Provide the (X, Y) coordinate of the cell's center where the given text is located.  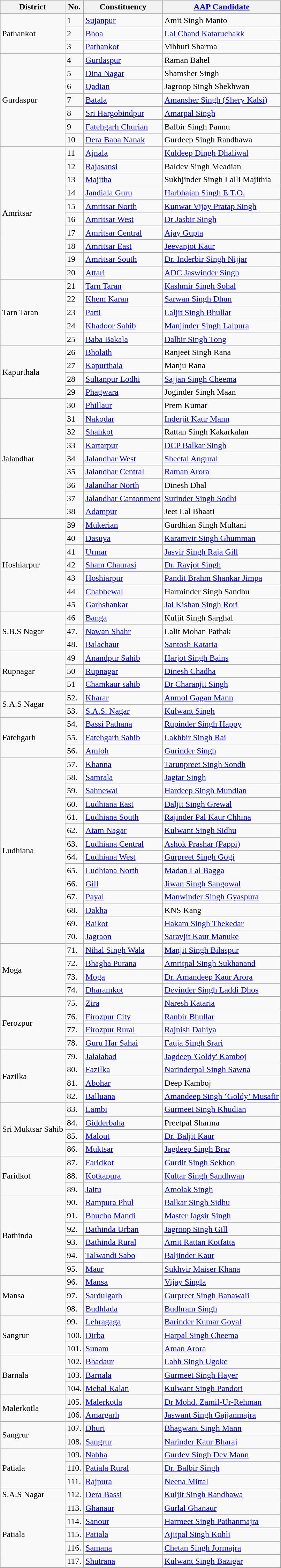
Bholath (123, 352)
Ghanaur (123, 1508)
Sanour (123, 1521)
116. (74, 1548)
Amarpal Singh (222, 113)
Jalandhar Cantonment (123, 498)
Phagwara (123, 392)
51 (74, 684)
Labh Singh Ugoke (222, 1362)
Kotkapura (123, 1176)
Abohar (123, 1083)
Dera Baba Nanak (123, 140)
90. (74, 1202)
38 (74, 512)
2 (74, 34)
Devinder Singh Laddi Dhos (222, 990)
Ranjeet Singh Rana (222, 352)
24 (74, 326)
Gurpreet Singh Banawali (222, 1295)
31 (74, 419)
93. (74, 1242)
Amritpal Singh Sukhanand (222, 963)
Gurdhian Singh Multani (222, 525)
63. (74, 844)
117. (74, 1561)
Jagtar Singh (222, 777)
80. (74, 1070)
12 (74, 166)
112. (74, 1495)
Manju Rana (222, 365)
10 (74, 140)
83. (74, 1109)
Sukhvir Maiser Khana (222, 1269)
Joginder Singh Maan (222, 392)
Ajnala (123, 153)
Anandpur Sahib (123, 658)
Sukhjinder Singh Lalli Majithia (222, 180)
42 (74, 565)
89. (74, 1189)
Sahnewal (123, 790)
Amritsar (33, 213)
44 (74, 592)
Malout (123, 1136)
Harmeet Singh Pathanmajra (222, 1521)
Amloh (123, 751)
95. (74, 1269)
Ajay Gupta (222, 233)
Jagdeep Singh Brar (222, 1149)
Dera Bassi (123, 1495)
Sheetal Angural (222, 459)
Qadian (123, 87)
Dirba (123, 1335)
Amritsar South (123, 259)
Ferozpur (33, 1023)
Sujanpur (123, 20)
77. (74, 1030)
Chabbewal (123, 592)
Lakhbir Singh Rai (222, 737)
DCP Balkar Singh (222, 445)
Narinder Kaur Bharaj (222, 1442)
Raikot (123, 923)
104. (74, 1388)
48. (74, 645)
AAP Candidate (222, 7)
Jeet Lal Bhaati (222, 512)
92. (74, 1229)
Vijay Singla (222, 1282)
5 (74, 73)
Sarwan Singh Dhun (222, 299)
32 (74, 432)
Bathinda Urban (123, 1229)
40 (74, 538)
65. (74, 870)
Ashok Prashar (Pappi) (222, 844)
100. (74, 1335)
60. (74, 804)
Raman Arora (222, 472)
Lambi (123, 1109)
Vibhuti Sharma (222, 47)
Gidderbaha (123, 1123)
Balkar Singh Sidhu (222, 1202)
Samana (123, 1548)
Jalandhar (33, 459)
Patti (123, 312)
Kuljit Singh Randhawa (222, 1495)
Dr. Inderbir Singh Nijjar (222, 259)
Khadoor Sahib (123, 326)
Laljit Singh Bhullar (222, 312)
Harpal Singh Cheema (222, 1335)
Preetpal Sharma (222, 1123)
18 (74, 246)
Constituency (123, 7)
Adampur (123, 512)
Harjot Singh Bains (222, 658)
Dharamkot (123, 990)
Dr Mohd. Zamil-Ur-Rehman (222, 1402)
Kulwant Singh Bazigar (222, 1561)
53. (74, 711)
111. (74, 1481)
Madan Lal Bagga (222, 870)
Bhagwant Singh Mann (222, 1428)
Anmol Gagan Mann (222, 698)
Fatehgarh Sahib (123, 737)
Bhagha Purana (123, 963)
Khem Karan (123, 299)
Jiwan Singh Sangowal (222, 884)
Amansher Singh (Shery Kalsi) (222, 100)
Rupinder Singh Happy (222, 724)
Sardulgarh (123, 1295)
Surinder Singh Sodhi (222, 498)
Jagdeep 'Goldy' Kamboj (222, 1056)
Neena Mittal (222, 1481)
Manjit Singh Bilaspur (222, 950)
26 (74, 352)
Deep Kamboj (222, 1083)
Garhshankar (123, 605)
43 (74, 578)
107. (74, 1428)
Firozpur Rural (123, 1030)
Rajasansi (123, 166)
20 (74, 273)
Gurinder Singh (222, 751)
Jalalabad (123, 1056)
70. (74, 937)
Amandeep Singh ‘Goldy’ Musafir (222, 1096)
Gurpreet Singh Gogi (222, 857)
Amritsar West (123, 220)
106. (74, 1415)
Firozpur City (123, 1017)
Rajinder Pal Kaur Chhina (222, 817)
Jaswant Singh Gajjanmajra (222, 1415)
Ludhiana East (123, 804)
Sunam (123, 1348)
102. (74, 1362)
25 (74, 339)
Nihal Singh Wala (123, 950)
Bhoa (123, 34)
Harbhajan Singh E.T.O. (222, 193)
Daljit Singh Grewal (222, 804)
58. (74, 777)
1 (74, 20)
Atam Nagar (123, 831)
56. (74, 751)
105. (74, 1402)
Lalit Mohan Pathak (222, 631)
Kharar (123, 698)
62. (74, 831)
27 (74, 365)
Chamkaur sahib (123, 684)
84. (74, 1123)
Kashmir Singh Sohal (222, 286)
Fauja Singh Srari (222, 1043)
Fatehgarh Churian (123, 126)
Amritsar East (123, 246)
Rattan Singh Kakarkalan (222, 432)
Phillaur (123, 406)
Gill (123, 884)
Bathinda (33, 1235)
Maur (123, 1269)
33 (74, 445)
Balluana (123, 1096)
Payal (123, 897)
Urmar (123, 551)
Gurdit Singh Sekhon (222, 1162)
Kuldeep Dingh Dhaliwal (222, 153)
Sri Hargobindpur (123, 113)
Rajpura (123, 1481)
Gurmeet Singh Khudian (222, 1109)
Dalbir Singh Tong (222, 339)
Samrala (123, 777)
88. (74, 1176)
22 (74, 299)
41 (74, 551)
S.A.S. Nagar (123, 711)
Harminder Singh Sandhu (222, 592)
Saravjit Kaur Manuke (222, 937)
Kulwant Singh Pandori (222, 1388)
Budhram Singh (222, 1309)
Nawan Shahr (123, 631)
Banga (123, 618)
72. (74, 963)
Pandit Brahm Shankar Jimpa (222, 578)
Attari (123, 273)
Guru Har Sahai (123, 1043)
Fatehgarh (33, 737)
Naresh Kataria (222, 1003)
19 (74, 259)
81. (74, 1083)
District (33, 7)
82. (74, 1096)
6 (74, 87)
59. (74, 790)
49 (74, 658)
Sham Chaurasi (123, 565)
Barinder Kumar Goyal (222, 1322)
ADC Jaswinder Singh (222, 273)
103. (74, 1375)
Batala (123, 100)
64. (74, 857)
Budhlada (123, 1309)
Jasvir Singh Raja Gill (222, 551)
Kunwar Vijay Pratap Singh (222, 206)
Amritsar North (123, 206)
13 (74, 180)
Majitha (123, 180)
Dakha (123, 910)
Nabha (123, 1455)
Baljinder Kaur (222, 1256)
110. (74, 1468)
Rajnish Dahiya (222, 1030)
Rampura Phul (123, 1202)
Dr. Baljit Kaur (222, 1136)
55. (74, 737)
30 (74, 406)
Kulwant Singh Sidhu (222, 831)
50 (74, 671)
Santosh Kataria (222, 645)
11 (74, 153)
Kultar Singh Sandhwan (222, 1176)
57. (74, 764)
Manjinder Singh Lalpura (222, 326)
Amit Singh Manto (222, 20)
109. (74, 1455)
Nakodar (123, 419)
52. (74, 698)
Manwinder Singh Gyaspura (222, 897)
115. (74, 1534)
Mukerian (123, 525)
Shamsher Singh (222, 73)
S.B.S Nagar (33, 631)
Ludhiana South (123, 817)
Aman Arora (222, 1348)
Baba Bakala (123, 339)
76. (74, 1017)
Ranbir Bhullar (222, 1017)
69. (74, 923)
Hardeep Singh Mundian (222, 790)
Mehal Kalan (123, 1388)
Patiala Rural (123, 1468)
Amargarh (123, 1415)
Shutrana (123, 1561)
Dr Charanjit Singh (222, 684)
108. (74, 1442)
Kulwant Singh (222, 711)
No. (74, 7)
47. (74, 631)
Chetan Singh Jormajra (222, 1548)
Dhuri (123, 1428)
61. (74, 817)
37 (74, 498)
45 (74, 605)
Khanna (123, 764)
34 (74, 459)
Jalandhar West (123, 459)
28 (74, 379)
Jai Kishan Singh Rori (222, 605)
Amolak Singh (222, 1189)
Dinesh Dhal (222, 485)
29 (74, 392)
Balachaur (123, 645)
Narinderpal Singh Sawna (222, 1070)
17 (74, 233)
4 (74, 60)
Sajjan Singh Cheema (222, 379)
Gurlal Ghanaur (222, 1508)
Jeevanjot Kaur (222, 246)
Jandiala Guru (123, 193)
Baldev Singh Meadian (222, 166)
67. (74, 897)
97. (74, 1295)
8 (74, 113)
Tarunpreet Singh Sondh (222, 764)
78. (74, 1043)
36 (74, 485)
Prem Kumar (222, 406)
Sultanpur Lodhi (123, 379)
Karamvir Singh Ghumman (222, 538)
14 (74, 193)
Zira (123, 1003)
Inderjit Kaur Mann (222, 419)
Dr Jasbir Singh (222, 220)
Dina Nagar (123, 73)
Amritsar Central (123, 233)
Ludhiana Central (123, 844)
54. (74, 724)
9 (74, 126)
Dr. Ravjot Singh (222, 565)
91. (74, 1216)
KNS Kang (222, 910)
Kuljit Singh Sarghal (222, 618)
Talwandi Sabo (123, 1256)
87. (74, 1162)
Lal Chand Kataruchakk (222, 34)
74. (74, 990)
Kartarpur (123, 445)
Jagraon (123, 937)
66. (74, 884)
Balbir Singh Pannu (222, 126)
Ludhiana North (123, 870)
94. (74, 1256)
Master Jagsir Singh (222, 1216)
Ajitpal Singh Kohli (222, 1534)
Gurdeep Singh Randhawa (222, 140)
Dr. Amandeep Kaur Arora (222, 976)
Jagroop Singh Gill (222, 1229)
Gurdev Singh Dev Mann (222, 1455)
98. (74, 1309)
96. (74, 1282)
Muktsar (123, 1149)
73. (74, 976)
Dr. Balbir Singh (222, 1468)
Shahkot (123, 432)
Bhadaur (123, 1362)
99. (74, 1322)
Hakam Singh Thekedar (222, 923)
Dasuya (123, 538)
Ludhiana (33, 850)
21 (74, 286)
7 (74, 100)
3 (74, 47)
101. (74, 1348)
71. (74, 950)
Ludhiana West (123, 857)
Jalandhar North (123, 485)
114. (74, 1521)
Raman Bahel (222, 60)
86. (74, 1149)
85. (74, 1136)
16 (74, 220)
Bassi Pathana (123, 724)
35 (74, 472)
68. (74, 910)
Gurmeet Singh Hayer (222, 1375)
15 (74, 206)
Sri Muktsar Sahib (33, 1129)
39 (74, 525)
79. (74, 1056)
Dinesh Chadha (222, 671)
Lehragaga (123, 1322)
Bhucho Mandi (123, 1216)
23 (74, 312)
Jaitu (123, 1189)
Amit Rattan Kotfatta (222, 1242)
113. (74, 1508)
46 (74, 618)
75. (74, 1003)
Bathinda Rural (123, 1242)
Jalandhar Central (123, 472)
Jagroop Singh Shekhwan (222, 87)
